Return the [x, y] coordinate for the center point of the cell that contains the specified text.  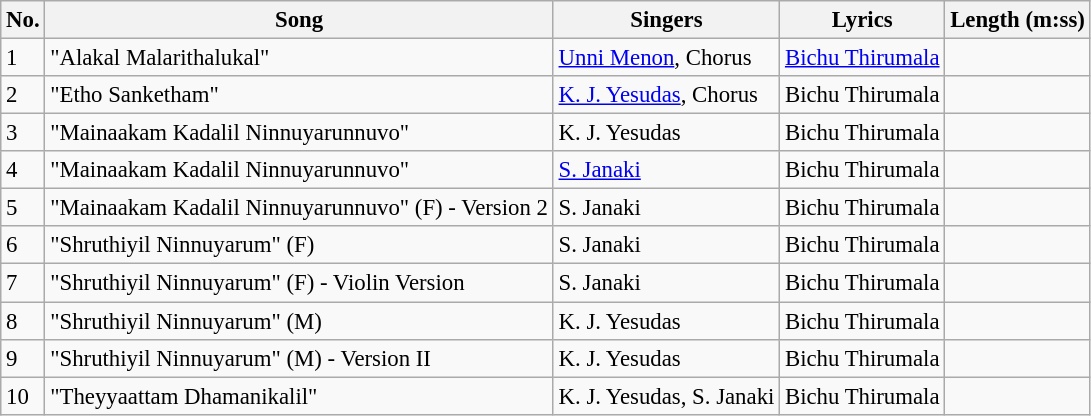
"Shruthiyil Ninnuyarum" (F) - Violin Version [299, 283]
Lyrics [862, 20]
Singers [666, 20]
5 [23, 208]
Length (m:ss) [1018, 20]
Unni Menon, Chorus [666, 58]
"Shruthiyil Ninnuyarum" (M) [299, 321]
Song [299, 20]
10 [23, 396]
"Theyyaattam Dhamanikalil" [299, 396]
6 [23, 245]
"Shruthiyil Ninnuyarum" (F) [299, 245]
K. J. Yesudas, S. Janaki [666, 396]
"Shruthiyil Ninnuyarum" (M) - Version II [299, 358]
7 [23, 283]
"Etho Sanketham" [299, 95]
3 [23, 133]
1 [23, 58]
No. [23, 20]
9 [23, 358]
8 [23, 321]
K. J. Yesudas, Chorus [666, 95]
4 [23, 170]
"Alakal Malarithalukal" [299, 58]
"Mainaakam Kadalil Ninnuyarunnuvo" (F) - Version 2 [299, 208]
2 [23, 95]
